For the text-containing cell, return its midpoint in [x, y] coordinate format. 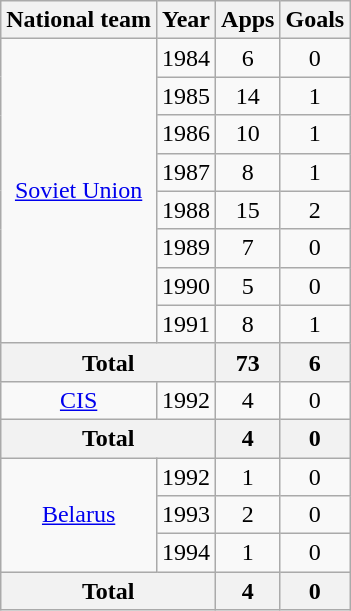
1994 [186, 553]
Apps [248, 20]
Year [186, 20]
1984 [186, 58]
Belarus [79, 515]
1989 [186, 248]
1990 [186, 286]
1993 [186, 515]
1988 [186, 210]
15 [248, 210]
5 [248, 286]
1987 [186, 172]
14 [248, 96]
National team [79, 20]
CIS [79, 400]
Goals [315, 20]
Soviet Union [79, 191]
10 [248, 134]
7 [248, 248]
1986 [186, 134]
1991 [186, 324]
1985 [186, 96]
73 [248, 362]
